Scan for the cell matching the given text and deliver its [x, y] coordinate at center. 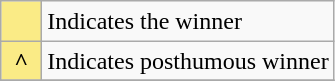
^ [22, 61]
Indicates posthumous winner [188, 61]
Indicates the winner [188, 22]
